Determine the [X, Y] coordinate at the center of the cell enclosing the given text.  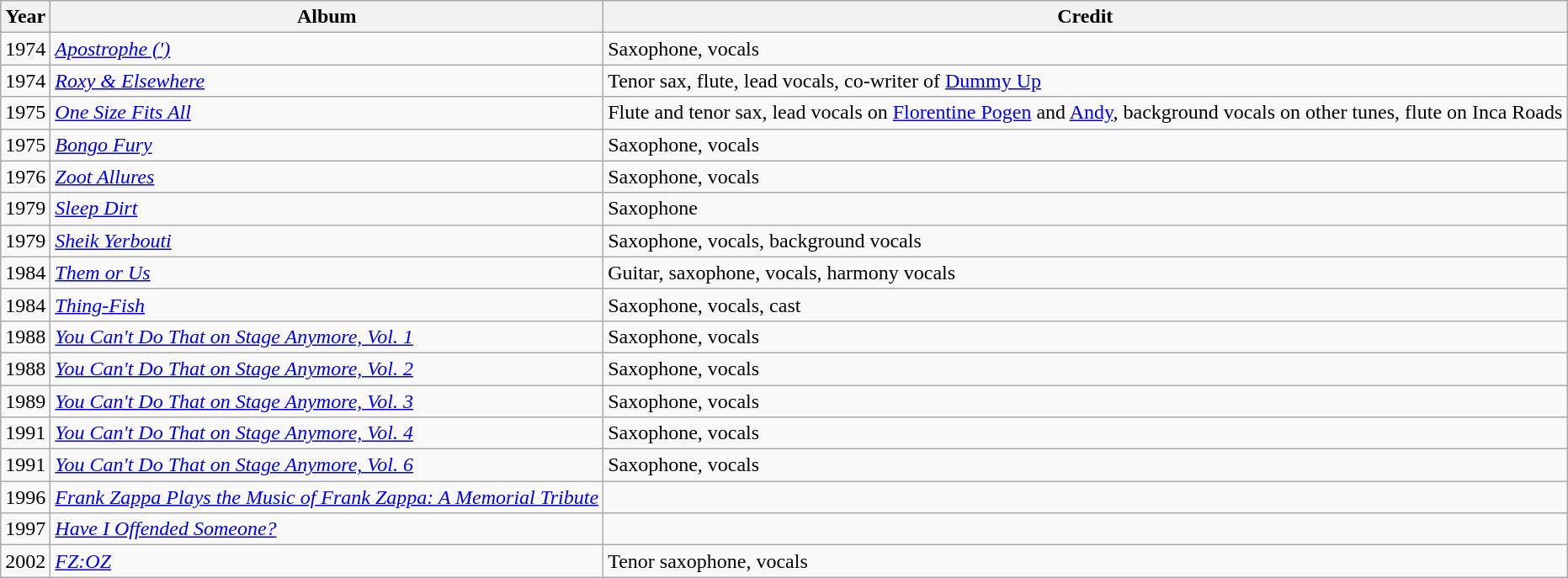
1997 [25, 529]
Tenor sax, flute, lead vocals, co-writer of Dummy Up [1086, 81]
1976 [25, 177]
You Can't Do That on Stage Anymore, Vol. 6 [327, 465]
You Can't Do That on Stage Anymore, Vol. 1 [327, 337]
Saxophone [1086, 209]
Saxophone, vocals, cast [1086, 305]
Sleep Dirt [327, 209]
Have I Offended Someone? [327, 529]
Album [327, 17]
1996 [25, 497]
Them or Us [327, 273]
Saxophone, vocals, background vocals [1086, 241]
You Can't Do That on Stage Anymore, Vol. 2 [327, 369]
Frank Zappa Plays the Music of Frank Zappa: A Memorial Tribute [327, 497]
Flute and tenor sax, lead vocals on Florentine Pogen and Andy, background vocals on other tunes, flute on Inca Roads [1086, 113]
Bongo Fury [327, 145]
Sheik Yerbouti [327, 241]
Apostrophe (') [327, 49]
FZ:OZ [327, 561]
Zoot Allures [327, 177]
2002 [25, 561]
1989 [25, 401]
You Can't Do That on Stage Anymore, Vol. 3 [327, 401]
Roxy & Elsewhere [327, 81]
Credit [1086, 17]
Thing-Fish [327, 305]
Tenor saxophone, vocals [1086, 561]
Year [25, 17]
Guitar, saxophone, vocals, harmony vocals [1086, 273]
You Can't Do That on Stage Anymore, Vol. 4 [327, 433]
One Size Fits All [327, 113]
